Output the (X, Y) coordinate of the center of the cell containing the given text.  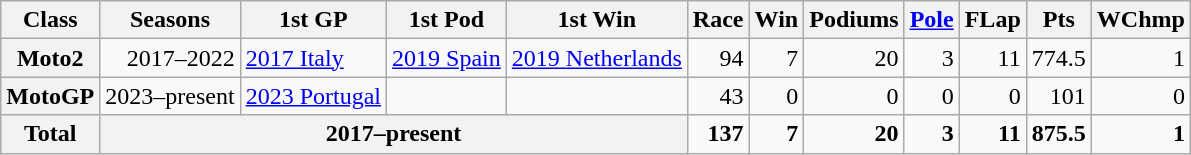
Podiums (854, 20)
Total (50, 134)
2017–2022 (170, 58)
1st GP (313, 20)
MotoGP (50, 96)
101 (1058, 96)
Pole (932, 20)
Race (718, 20)
43 (718, 96)
94 (718, 58)
137 (718, 134)
2023–present (170, 96)
2017 Italy (313, 58)
2019 Spain (447, 58)
Win (776, 20)
774.5 (1058, 58)
Pts (1058, 20)
FLap (992, 20)
2019 Netherlands (596, 58)
1st Pod (447, 20)
WChmp (1140, 20)
875.5 (1058, 134)
Class (50, 20)
1st Win (596, 20)
2023 Portugal (313, 96)
Seasons (170, 20)
Moto2 (50, 58)
2017–present (394, 134)
